Determine the [x, y] coordinate at the center of the cell enclosing the given text.  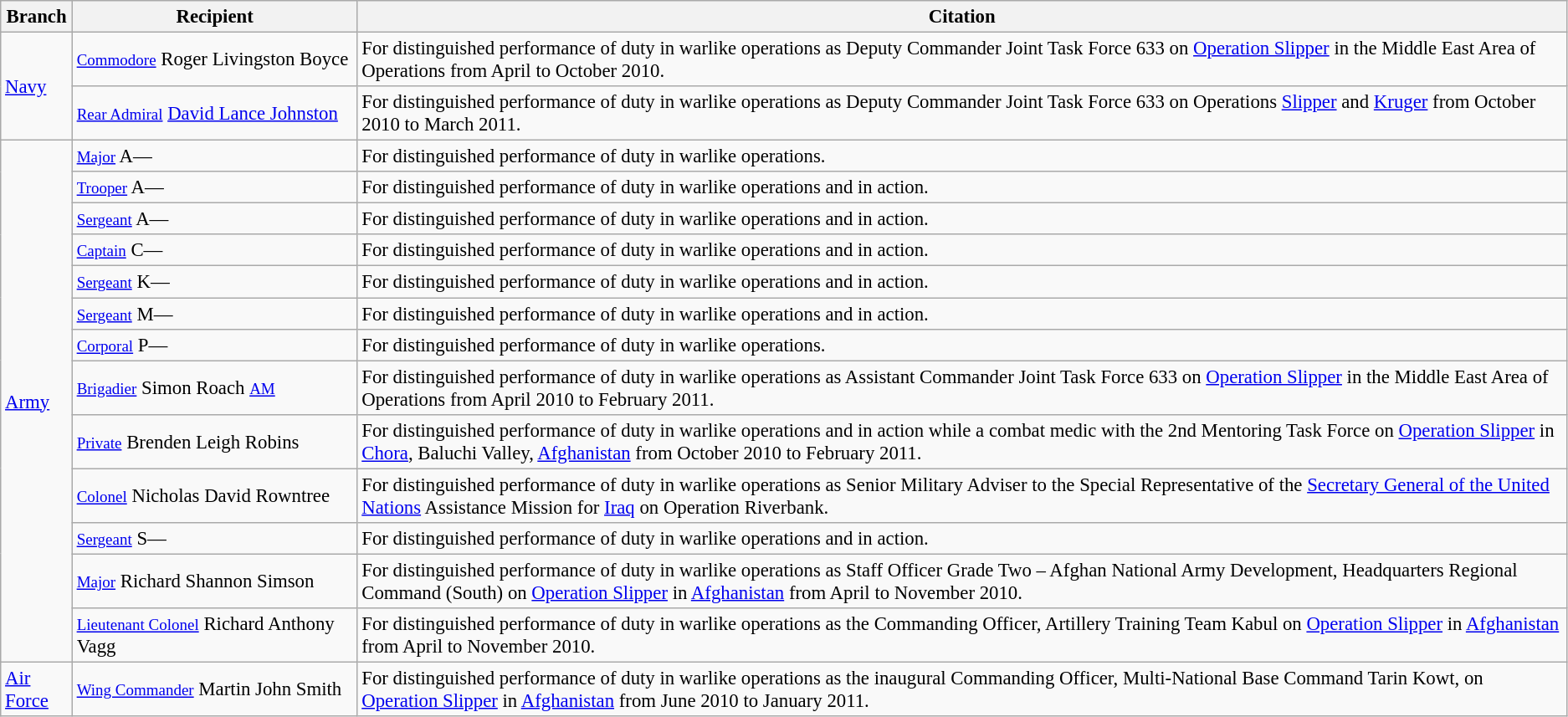
Wing Commander Martin John Smith [214, 689]
Army [37, 402]
Recipient [214, 17]
Corporal P— [214, 345]
Rear Admiral David Lance Johnston [214, 114]
Brigadier Simon Roach AM [214, 388]
Private Brenden Leigh Robins [214, 442]
Citation [962, 17]
Major A— [214, 156]
Branch [37, 17]
Commodore Roger Livingston Boyce [214, 60]
Captain C— [214, 250]
Sergeant K— [214, 282]
Sergeant M— [214, 314]
Colonel Nicholas David Rowntree [214, 495]
Sergeant A— [214, 219]
Major Richard Shannon Simson [214, 581]
Trooper A— [214, 187]
Navy [37, 87]
Lieutenant Colonel Richard Anthony Vagg [214, 636]
Air Force [37, 689]
Sergeant S— [214, 539]
